Pinpoint the cell where the given text exists, returning its [X, Y] midpoint coordinate. 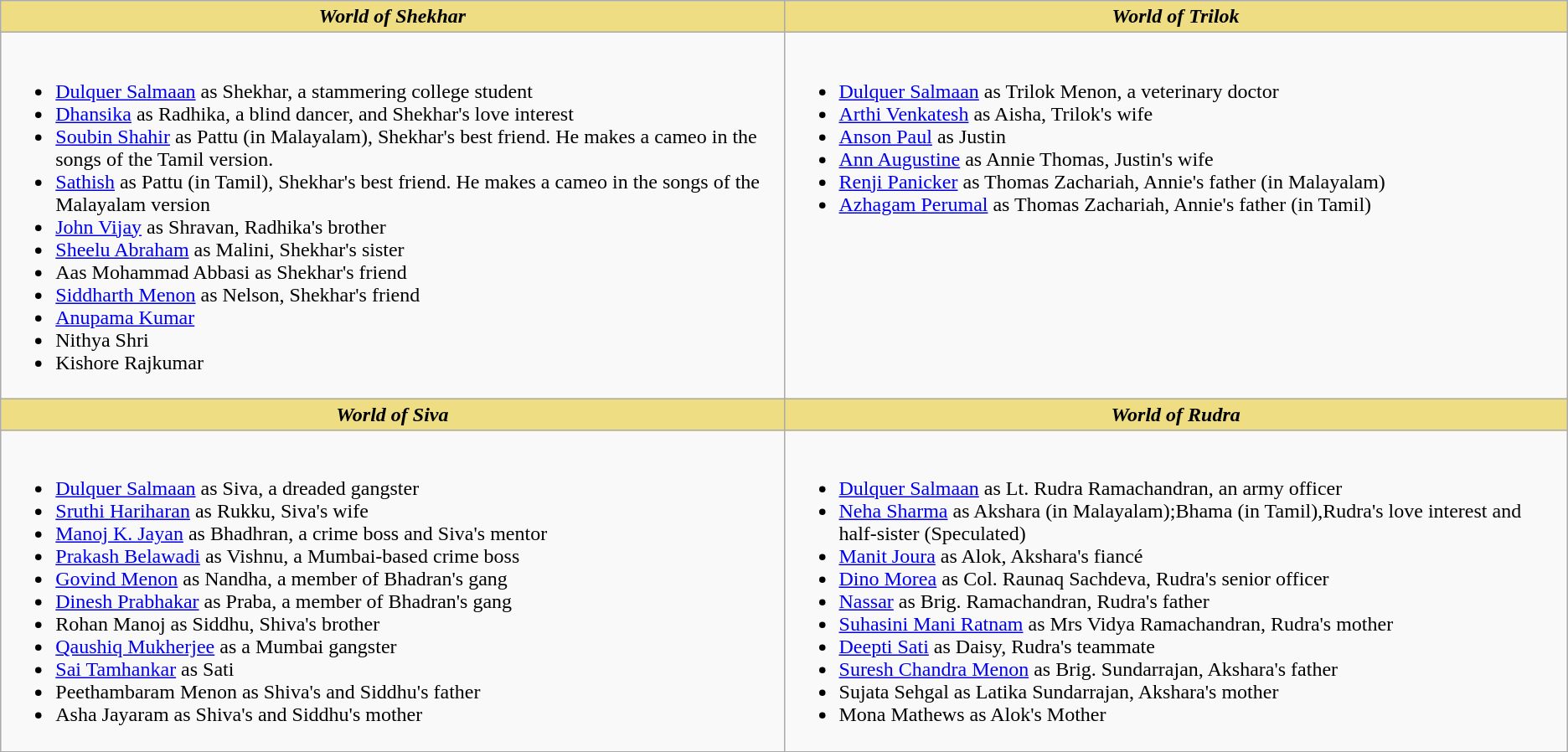
World of Trilok [1176, 17]
World of Siva [392, 415]
World of Shekhar [392, 17]
World of Rudra [1176, 415]
